Output the (x, y) coordinate of the center of the cell containing the given text.  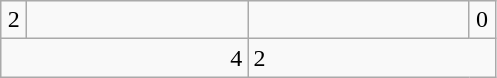
4 (124, 58)
0 (482, 20)
